Scan for the cell matching the given text and deliver its [X, Y] coordinate at center. 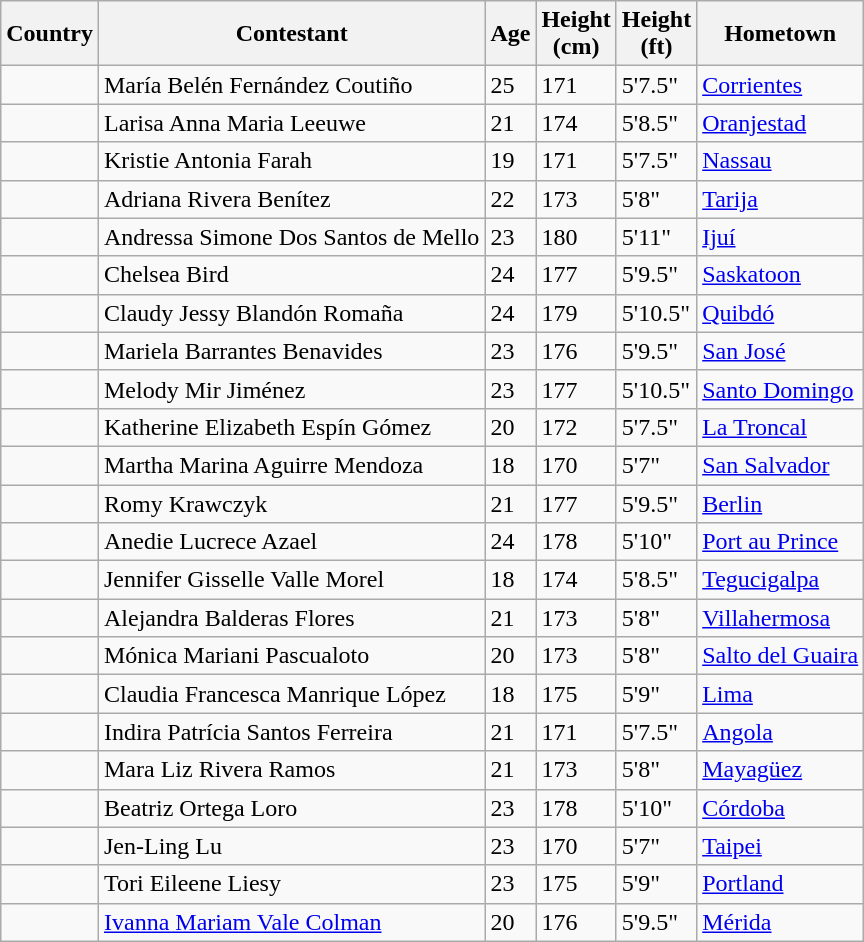
Jen-Ling Lu [291, 846]
Berlin [780, 503]
Contestant [291, 34]
180 [576, 237]
22 [510, 199]
La Troncal [780, 427]
Mérida [780, 922]
Hometown [780, 34]
Andressa Simone Dos Santos de Mello [291, 237]
Alejandra Balderas Flores [291, 618]
5'11" [656, 237]
Martha Marina Aguirre Mendoza [291, 465]
Nassau [780, 161]
Chelsea Bird [291, 275]
Córdoba [780, 808]
San José [780, 351]
Port au Prince [780, 542]
Taipei [780, 846]
Angola [780, 732]
Jennifer Gisselle Valle Morel [291, 580]
Lima [780, 694]
179 [576, 313]
Katherine Elizabeth Espín Gómez [291, 427]
Santo Domingo [780, 389]
Quibdó [780, 313]
Claudia Francesca Manrique López [291, 694]
Age [510, 34]
19 [510, 161]
Saskatoon [780, 275]
Mariela Barrantes Benavides [291, 351]
Claudy Jessy Blandón Romaña [291, 313]
Indira Patrícia Santos Ferreira [291, 732]
Ijuí [780, 237]
Height (cm) [576, 34]
Mónica Mariani Pascualoto [291, 656]
Corrientes [780, 85]
Kristie Antonia Farah [291, 161]
Larisa Anna Maria Leeuwe [291, 123]
Mayagüez [780, 770]
25 [510, 85]
Salto del Guaira [780, 656]
Tarija [780, 199]
Romy Krawczyk [291, 503]
María Belén Fernández Coutiño [291, 85]
Mara Liz Rivera Ramos [291, 770]
Country [50, 34]
Tori Eileene Liesy [291, 884]
Anedie Lucrece Azael [291, 542]
172 [576, 427]
Ivanna Mariam Vale Colman [291, 922]
San Salvador [780, 465]
Villahermosa [780, 618]
Adriana Rivera Benítez [291, 199]
Oranjestad [780, 123]
Melody Mir Jiménez [291, 389]
Height (ft) [656, 34]
Tegucigalpa [780, 580]
Portland [780, 884]
Beatriz Ortega Loro [291, 808]
